Pinpoint the cell where the given text exists, returning its (x, y) midpoint coordinate. 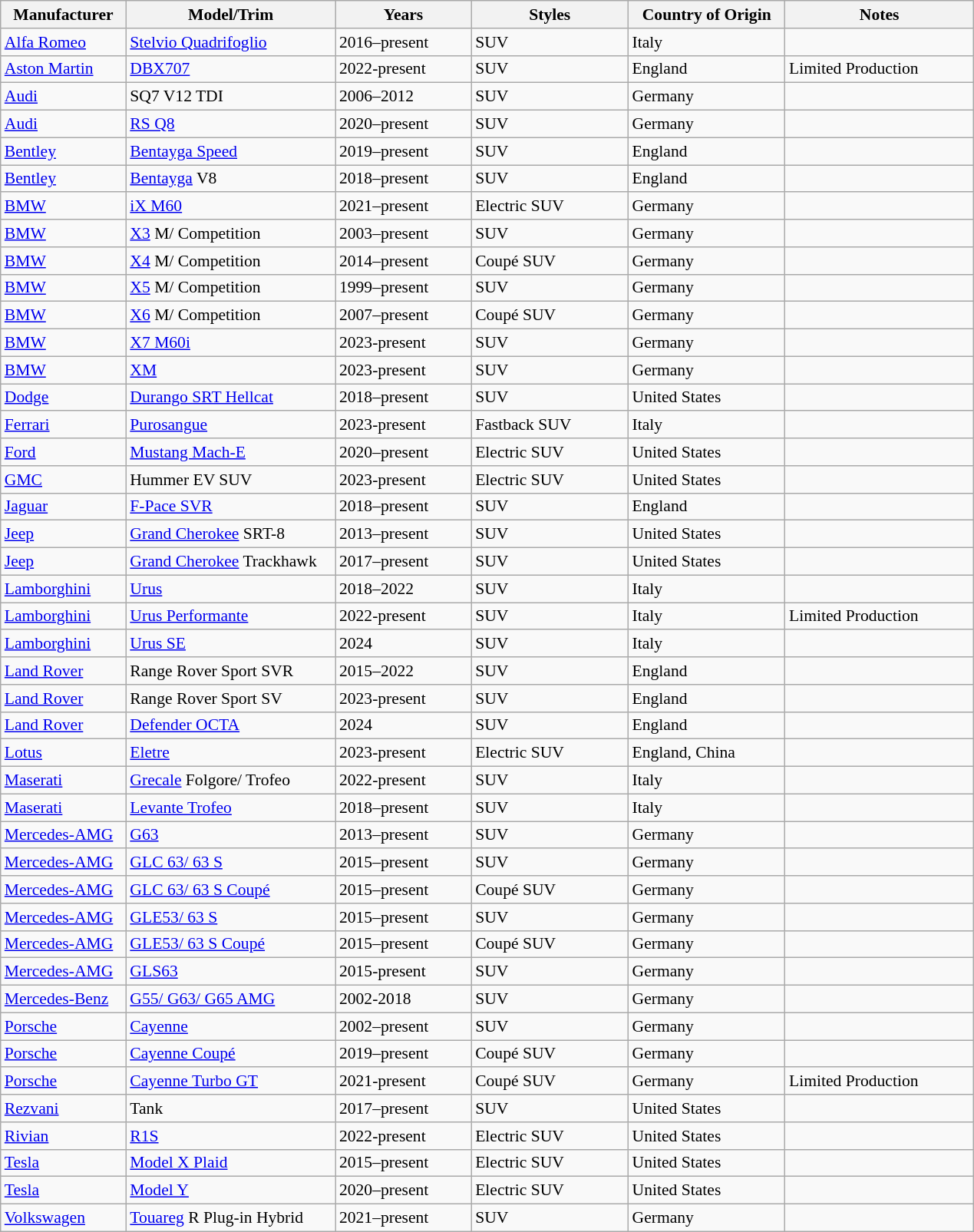
Cayenne (230, 1026)
F-Pace SVR (230, 507)
XM (230, 370)
Grecale Folgore/ Trofeo (230, 781)
Urus SE (230, 644)
2003–present (404, 233)
Lotus (64, 753)
RS Q8 (230, 124)
Mustang Mach-E (230, 452)
2002-2018 (404, 999)
GLC 63/ 63 S (230, 863)
Alfa Romeo (64, 42)
SQ7 V12 TDI (230, 97)
Jaguar (64, 507)
Grand Cherokee SRT-8 (230, 534)
Rivian (64, 1136)
Purosangue (230, 425)
Ford (64, 452)
2002–present (404, 1026)
1999–present (404, 288)
Urus (230, 589)
Years (404, 15)
Bentayga Speed (230, 151)
2018–2022 (404, 589)
2015-present (404, 972)
Country of Origin (707, 15)
Cayenne Turbo GT (230, 1082)
2016–present (404, 42)
2015–2022 (404, 671)
Hummer EV SUV (230, 480)
2007–present (404, 315)
Rezvani (64, 1108)
X4 M/ Competition (230, 261)
Tank (230, 1108)
GLC 63/ 63 S Coupé (230, 890)
2006–2012 (404, 97)
X3 M/ Competition (230, 233)
DBX707 (230, 69)
Ferrari (64, 425)
Cayenne Coupé (230, 1054)
GMC (64, 480)
G63 (230, 835)
Volkswagen (64, 1218)
Aston Martin (64, 69)
X6 M/ Competition (230, 315)
Styles (550, 15)
2014–present (404, 261)
Dodge (64, 398)
Notes (880, 15)
Grand Cherokee Trackhawk (230, 562)
Range Rover Sport SV (230, 699)
GLE53/ 63 S Coupé (230, 944)
X7 M60i (230, 343)
Urus Performante (230, 616)
Fastback SUV (550, 425)
Model Y (230, 1191)
Range Rover Sport SVR (230, 671)
2021-present (404, 1082)
Levante Trofeo (230, 808)
Durango SRT Hellcat (230, 398)
G55/ G63/ G65 AMG (230, 999)
Model X Plaid (230, 1163)
Model/Trim (230, 15)
Bentayga V8 (230, 179)
GLE53/ 63 S (230, 917)
England, China (707, 753)
Defender OCTA (230, 725)
Eletre (230, 753)
X5 M/ Competition (230, 288)
R1S (230, 1136)
Stelvio Quadrifoglio (230, 42)
iX M60 (230, 206)
GLS63 (230, 972)
Manufacturer (64, 15)
Mercedes-Benz (64, 999)
Touareg R Plug-in Hybrid (230, 1218)
